Find where the given text appears and provide that cell's center as [x, y] coordinate. 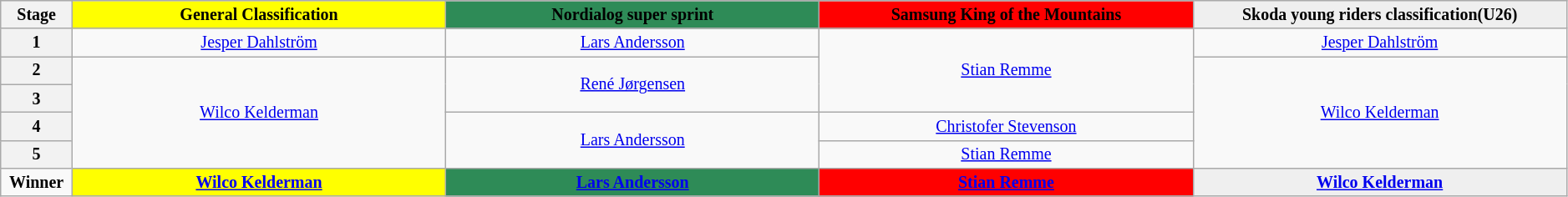
1 [37, 43]
4 [37, 127]
Skoda young riders classification(U26) [1380, 15]
2 [37, 70]
Winner [37, 182]
René Jørgensen [633, 85]
General Classification [259, 15]
3 [37, 98]
5 [37, 154]
Christofer Stevenson [1006, 127]
Nordialog super sprint [633, 15]
Samsung King of the Mountains [1006, 15]
Stage [37, 15]
